Extract the [X, Y] coordinate from the center of the cell holding the provided text.  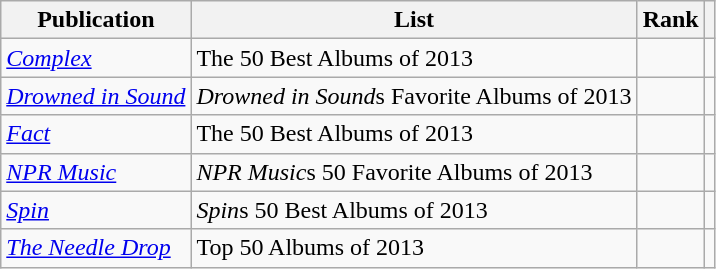
Rank [670, 20]
Spin [96, 210]
Drowned in Sound [96, 96]
List [414, 20]
Complex [96, 58]
The Needle Drop [96, 248]
Spins 50 Best Albums of 2013 [414, 210]
Top 50 Albums of 2013 [414, 248]
NPR Musics 50 Favorite Albums of 2013 [414, 172]
Drowned in Sounds Favorite Albums of 2013 [414, 96]
Publication [96, 20]
Fact [96, 134]
NPR Music [96, 172]
